Determine the [x, y] coordinate at the center of the cell enclosing the given text.  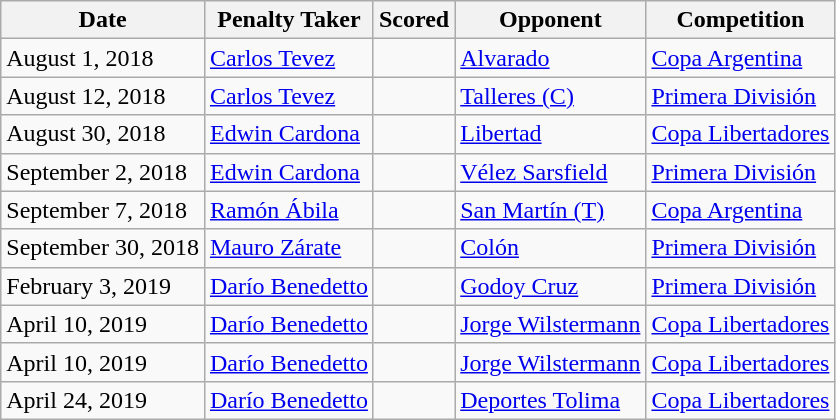
Alvarado [550, 58]
Deportes Tolima [550, 400]
Godoy Cruz [550, 286]
September 30, 2018 [103, 248]
Competition [740, 20]
San Martín (T) [550, 210]
Opponent [550, 20]
Penalty Taker [288, 20]
Mauro Zárate [288, 248]
Scored [414, 20]
September 2, 2018 [103, 172]
August 1, 2018 [103, 58]
February 3, 2019 [103, 286]
Talleres (C) [550, 96]
April 24, 2019 [103, 400]
Vélez Sarsfield [550, 172]
August 30, 2018 [103, 134]
Date [103, 20]
Ramón Ábila [288, 210]
September 7, 2018 [103, 210]
August 12, 2018 [103, 96]
Colón [550, 248]
Libertad [550, 134]
